Return the (X, Y) coordinate for the center point of the cell that contains the specified text.  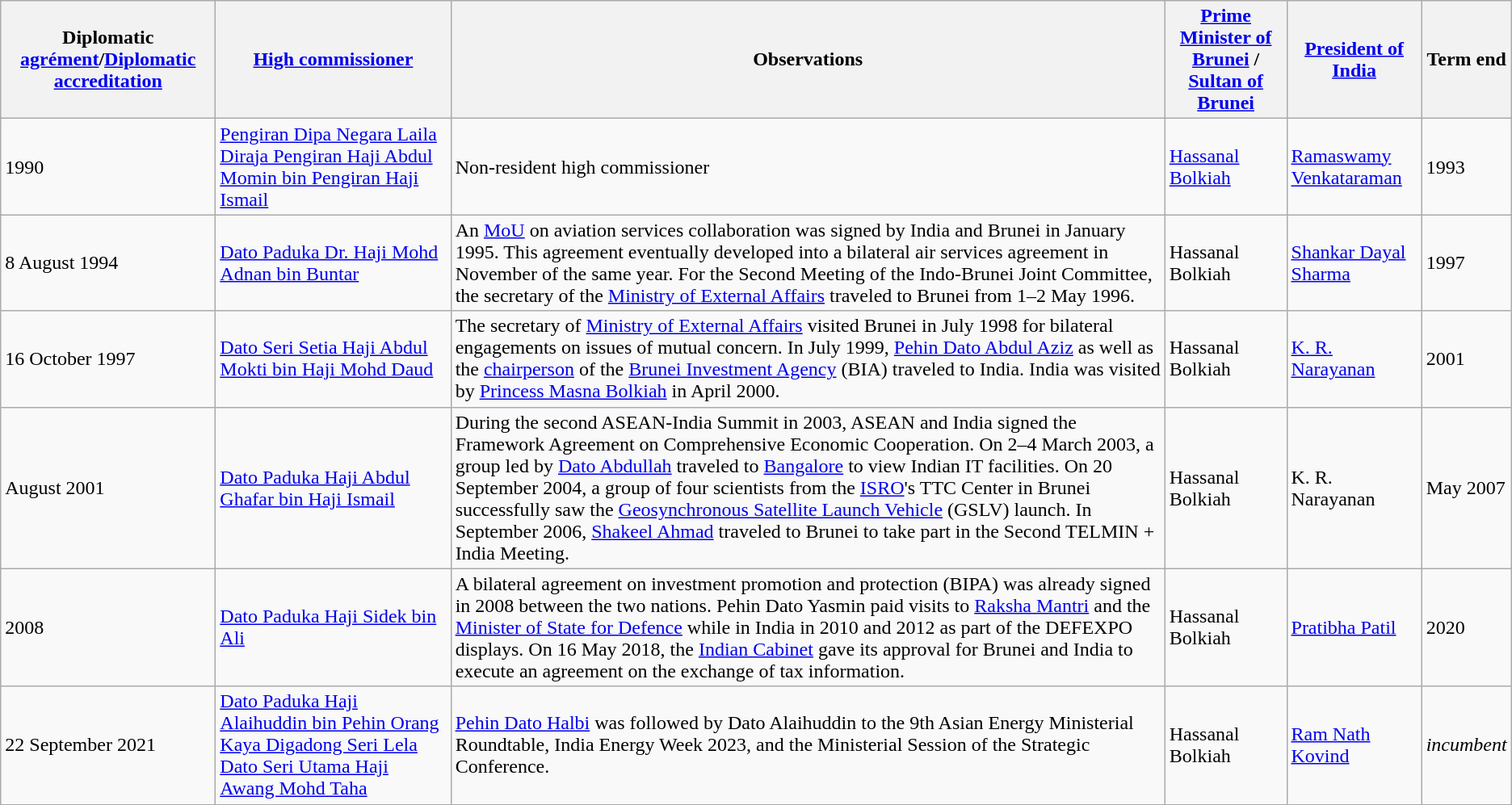
Diplomatic agrément/Diplomatic accreditation (108, 60)
Dato Paduka Dr. Haji Mohd Adnan bin Buntar (333, 263)
Non-resident high commissioner (808, 166)
Dato Paduka Haji Alaihuddin bin Pehin Orang Kaya Digadong Seri Lela Dato Seri Utama Haji Awang Mohd Taha (333, 745)
1990 (108, 166)
2020 (1467, 627)
16 October 1997 (108, 358)
President of India (1354, 60)
incumbent (1467, 745)
Term end (1467, 60)
August 2001 (108, 488)
High commissioner (333, 60)
Pratibha Patil (1354, 627)
Shankar Dayal Sharma (1354, 263)
8 August 1994 (108, 263)
Ram Nath Kovind (1354, 745)
Dato Seri Setia Haji Abdul Mokti bin Haji Mohd Daud (333, 358)
Observations (808, 60)
Prime Minister of Brunei / Sultan of Brunei (1226, 60)
Dato Paduka Haji Abdul Ghafar bin Haji Ismail (333, 488)
Pengiran Dipa Negara Laila Diraja Pengiran Haji Abdul Momin bin Pengiran Haji Ismail (333, 166)
1993 (1467, 166)
2008 (108, 627)
Ramaswamy Venkataraman (1354, 166)
1997 (1467, 263)
22 September 2021 (108, 745)
May 2007 (1467, 488)
2001 (1467, 358)
Dato Paduka Haji Sidek bin Ali (333, 627)
